Pinpoint the cell where the given text exists, returning its [X, Y] midpoint coordinate. 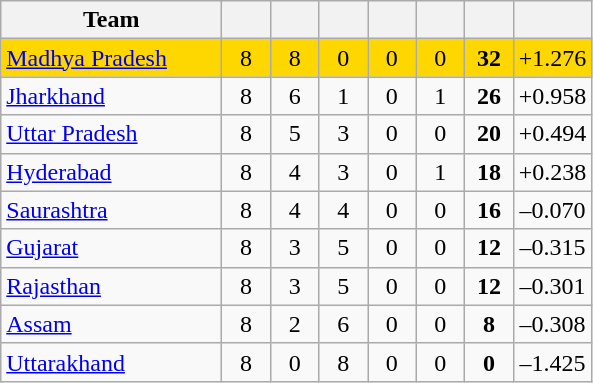
+0.238 [552, 172]
–0.315 [552, 248]
+0.958 [552, 96]
–0.070 [552, 210]
Jharkhand [112, 96]
–0.301 [552, 286]
32 [490, 58]
Team [112, 20]
26 [490, 96]
Madhya Pradesh [112, 58]
Hyderabad [112, 172]
Uttarakhand [112, 362]
+1.276 [552, 58]
Rajasthan [112, 286]
Saurashtra [112, 210]
20 [490, 134]
Gujarat [112, 248]
2 [294, 324]
16 [490, 210]
–1.425 [552, 362]
18 [490, 172]
Assam [112, 324]
+0.494 [552, 134]
–0.308 [552, 324]
Uttar Pradesh [112, 134]
